Locate the cell with the specified text and output its (x, y) center coordinate. 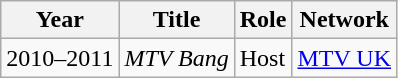
Host (263, 58)
Role (263, 20)
MTV Bang (176, 58)
Network (344, 20)
Title (176, 20)
MTV UK (344, 58)
Year (60, 20)
2010–2011 (60, 58)
